Return [X, Y] of the center of cell containing provided text 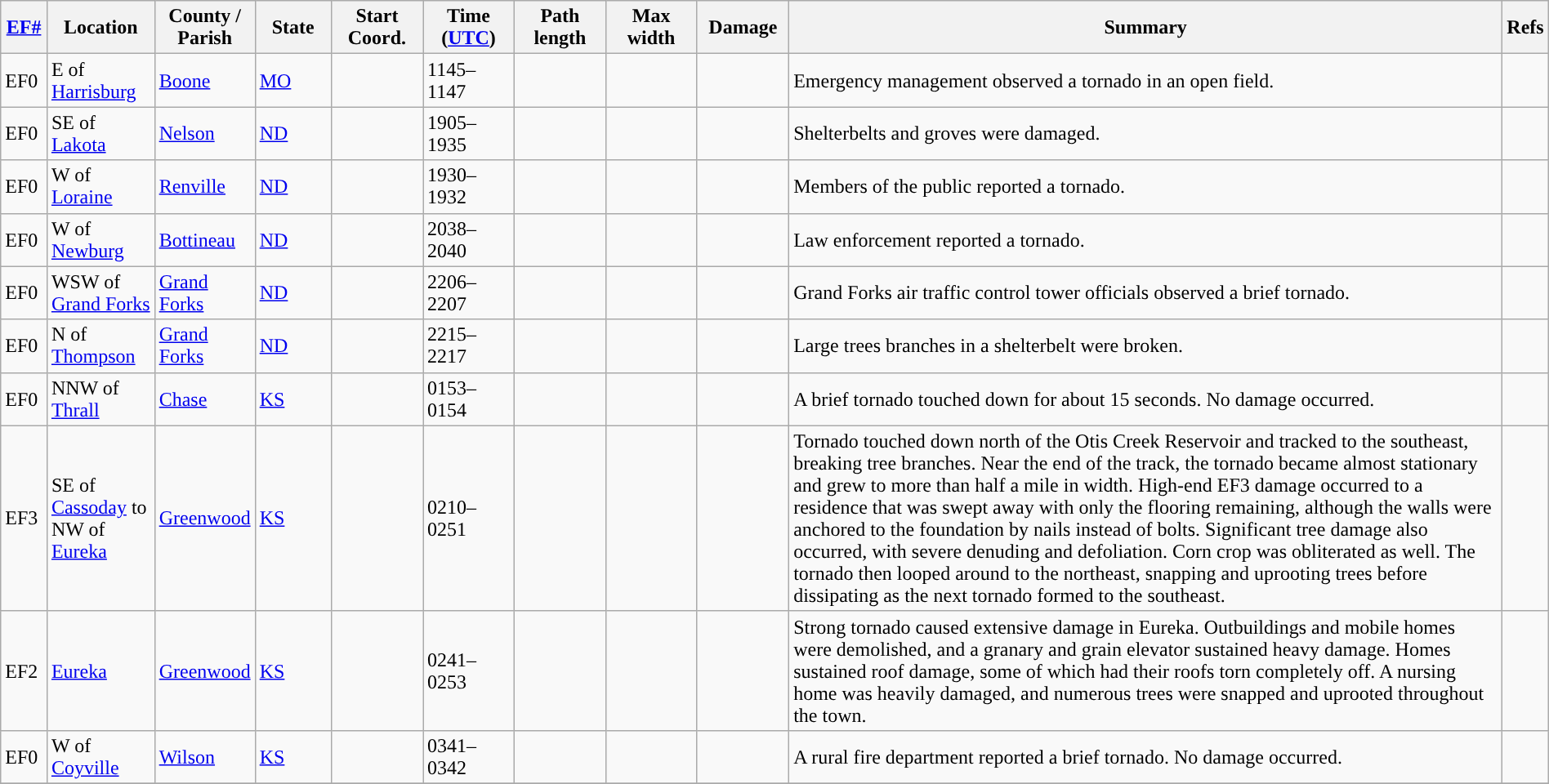
W of Coyville [100, 756]
Location [100, 28]
Shelterbelts and groves were damaged. [1145, 134]
1905–1935 [469, 134]
EF# [25, 28]
1930–1932 [469, 186]
Renville [204, 186]
SE of Lakota [100, 134]
MO [292, 80]
Path length [560, 28]
State [292, 28]
N of Thompson [100, 346]
Boone [204, 80]
2215–2217 [469, 346]
Summary [1145, 28]
Bottineau [204, 240]
Members of the public reported a tornado. [1145, 186]
W of Loraine [100, 186]
Emergency management observed a tornado in an open field. [1145, 80]
W of Newburg [100, 240]
0241–0253 [469, 670]
Refs [1526, 28]
0341–0342 [469, 756]
NNW of Thrall [100, 399]
2206–2207 [469, 292]
Law enforcement reported a tornado. [1145, 240]
Wilson [204, 756]
Time (UTC) [469, 28]
Grand Forks air traffic control tower officials observed a brief tornado. [1145, 292]
EF3 [25, 518]
Start Coord. [377, 28]
Damage [743, 28]
0210–0251 [469, 518]
WSW of Grand Forks [100, 292]
2038–2040 [469, 240]
Chase [204, 399]
Max width [651, 28]
1145–1147 [469, 80]
A rural fire department reported a brief tornado. No damage occurred. [1145, 756]
Large trees branches in a shelterbelt were broken. [1145, 346]
0153–0154 [469, 399]
County / Parish [204, 28]
Eureka [100, 670]
SE of Cassoday to NW of Eureka [100, 518]
E of Harrisburg [100, 80]
EF2 [25, 670]
A brief tornado touched down for about 15 seconds. No damage occurred. [1145, 399]
Nelson [204, 134]
